Identify which cell holds the provided text, then report its (x, y) central coordinate. 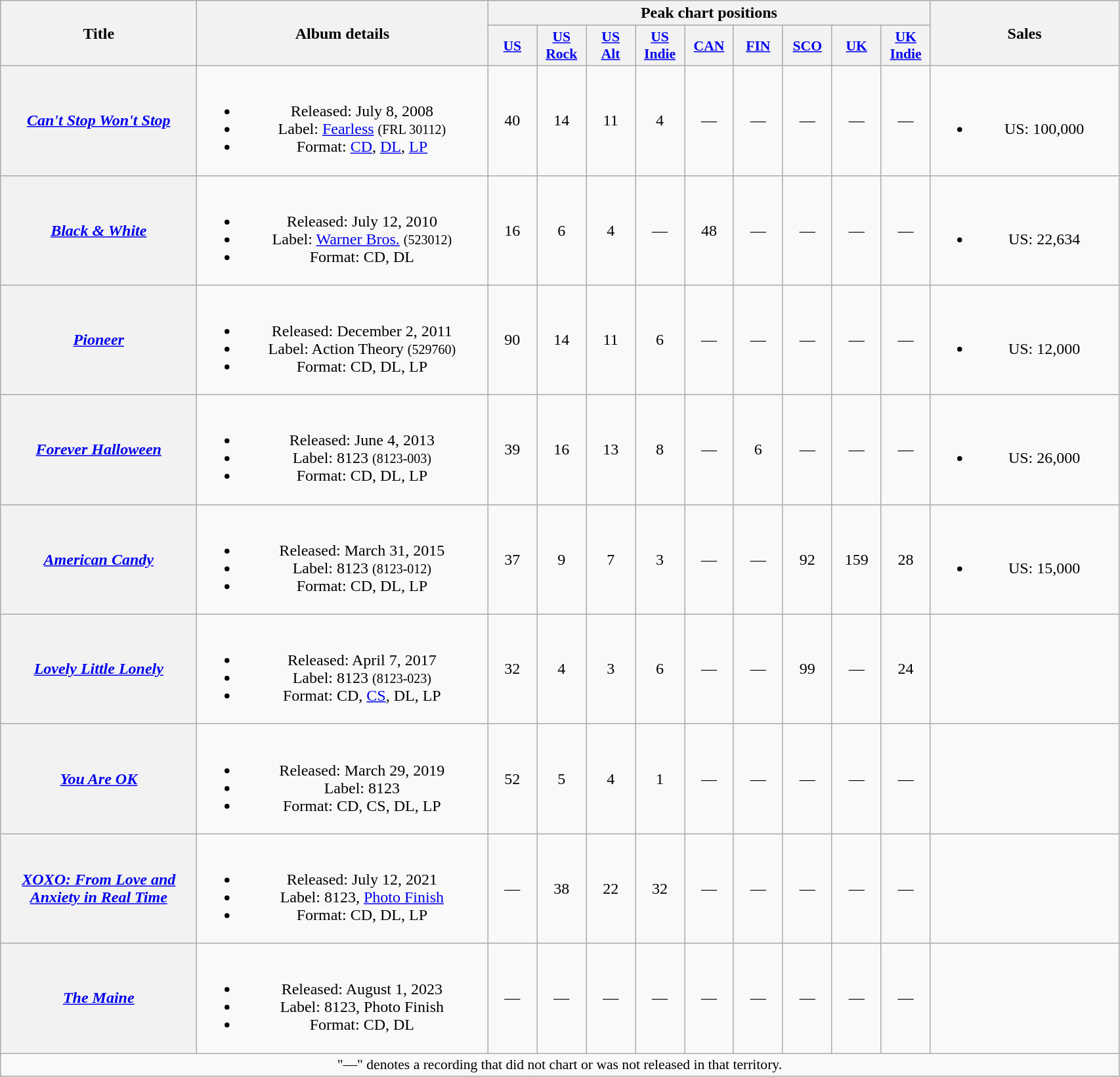
Released: July 12, 2021Label: 8123, Photo FinishFormat: CD, DL, LP (343, 888)
XOXO: From Love and Anxiety in Real Time (98, 888)
US: 12,000 (1024, 340)
USAlt (611, 46)
UK (856, 46)
Forever Halloween (98, 449)
USRock (562, 46)
Released: March 31, 2015Label: 8123 (8123-012)Format: CD, DL, LP (343, 560)
US: 100,000 (1024, 121)
Pioneer (98, 340)
Title (98, 33)
5 (562, 779)
90 (512, 340)
American Candy (98, 560)
22 (611, 888)
Can't Stop Won't Stop (98, 121)
Released: December 2, 2011Label: Action Theory (529760)Format: CD, DL, LP (343, 340)
40 (512, 121)
39 (512, 449)
Sales (1024, 33)
You Are OK (98, 779)
159 (856, 560)
Released: March 29, 2019Label: 8123Format: CD, CS, DL, LP (343, 779)
9 (562, 560)
FIN (758, 46)
US: 26,000 (1024, 449)
52 (512, 779)
Album details (343, 33)
28 (906, 560)
1 (660, 779)
SCO (808, 46)
92 (808, 560)
24 (906, 669)
Peak chart positions (709, 13)
Released: June 4, 2013Label: 8123 (8123-003)Format: CD, DL, LP (343, 449)
Released: April 7, 2017Label: 8123 (8123-023)Format: CD, CS, DL, LP (343, 669)
The Maine (98, 998)
13 (611, 449)
7 (611, 560)
CAN (709, 46)
Black & White (98, 230)
99 (808, 669)
US Indie (660, 46)
8 (660, 449)
"—" denotes a recording that did not chart or was not released in that territory. (559, 1065)
US: 15,000 (1024, 560)
Released: July 8, 2008Label: Fearless (FRL 30112)Format: CD, DL, LP (343, 121)
38 (562, 888)
US: 22,634 (1024, 230)
Lovely Little Lonely (98, 669)
48 (709, 230)
US (512, 46)
UK Indie (906, 46)
Released: August 1, 2023Label: 8123, Photo FinishFormat: CD, DL (343, 998)
Released: July 12, 2010Label: Warner Bros. (523012)Format: CD, DL (343, 230)
37 (512, 560)
